Return (x, y) of the center of cell containing provided text 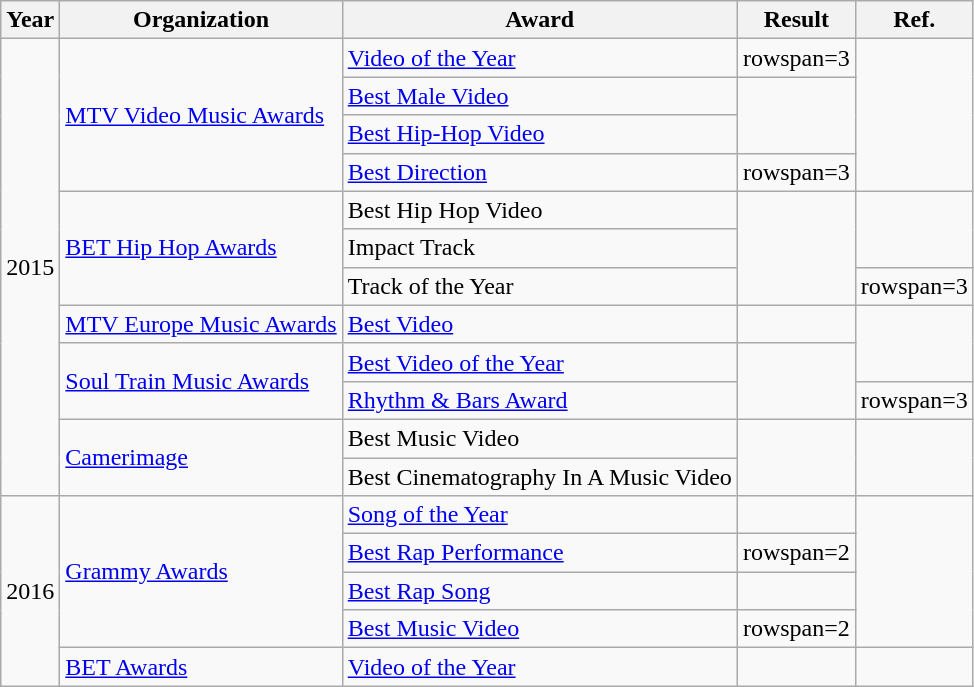
BET Awards (201, 667)
Best Hip-Hop Video (540, 134)
Rhythm & Bars Award (540, 400)
MTV Europe Music Awards (201, 324)
Track of the Year (540, 286)
Year (30, 20)
Camerimage (201, 457)
BET Hip Hop Awards (201, 248)
Best Rap Song (540, 591)
Impact Track (540, 248)
Best Video of the Year (540, 362)
Grammy Awards (201, 572)
Soul Train Music Awards (201, 381)
Best Male Video (540, 96)
2016 (30, 591)
Best Hip Hop Video (540, 210)
2015 (30, 268)
Song of the Year (540, 515)
Best Rap Performance (540, 553)
Best Video (540, 324)
Award (540, 20)
Best Direction (540, 172)
MTV Video Music Awards (201, 115)
Best Cinematography In A Music Video (540, 477)
Result (796, 20)
Organization (201, 20)
Ref. (914, 20)
